Return [x, y] of the center of cell containing provided text 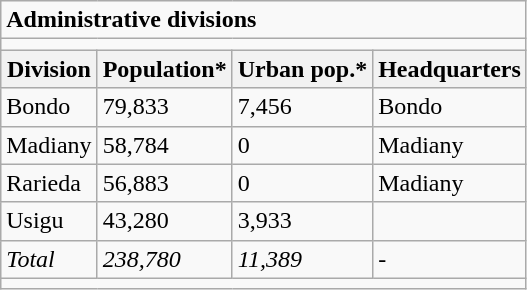
56,883 [164, 183]
Headquarters [450, 69]
Division [49, 69]
11,389 [302, 259]
Usigu [49, 221]
79,833 [164, 107]
Population* [164, 69]
43,280 [164, 221]
- [450, 259]
Total [49, 259]
3,933 [302, 221]
Rarieda [49, 183]
Urban pop.* [302, 69]
58,784 [164, 145]
238,780 [164, 259]
Administrative divisions [264, 20]
7,456 [302, 107]
